Return [X, Y] of the center of cell containing provided text 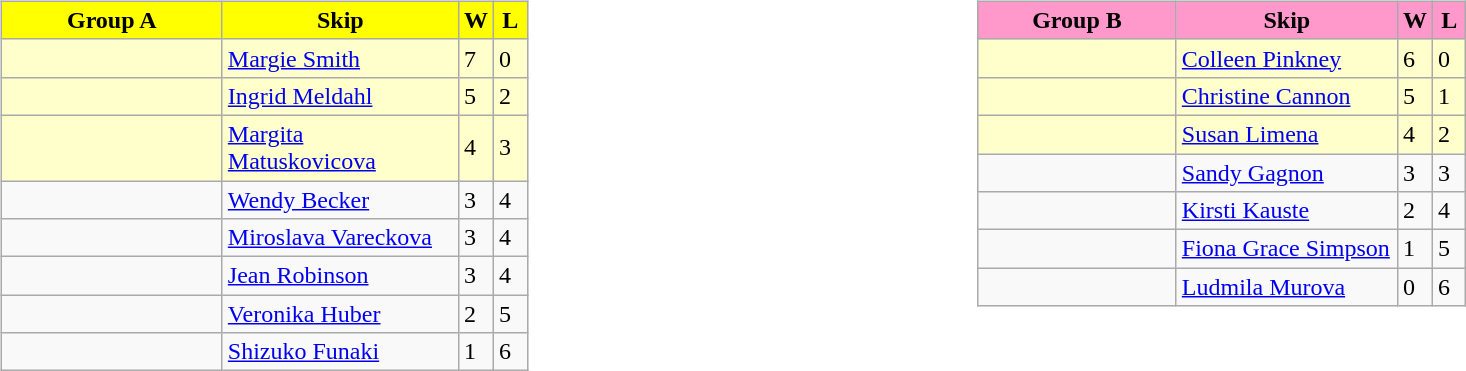
Shizuko Funaki [340, 352]
Sandy Gagnon [1286, 173]
Margie Smith [340, 58]
Jean Robinson [340, 276]
Wendy Becker [340, 199]
7 [476, 58]
Margita Matuskovicova [340, 148]
Ingrid Meldahl [340, 96]
Group B [1078, 20]
Christine Cannon [1286, 96]
Fiona Grace Simpson [1286, 249]
Miroslava Vareckova [340, 238]
Kirsti Kauste [1286, 211]
Veronika Huber [340, 314]
Susan Limena [1286, 134]
Group A [112, 20]
Ludmila Murova [1286, 287]
Colleen Pinkney [1286, 58]
